Determine the [x, y] coordinate at the center of the cell enclosing the given text.  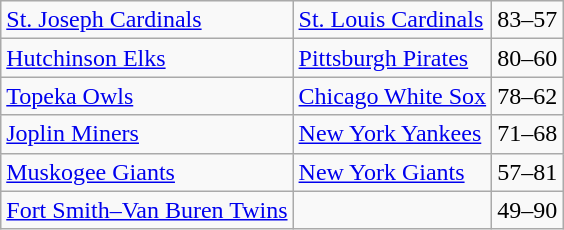
St. Louis Cardinals [392, 20]
78–62 [528, 96]
Topeka Owls [147, 96]
Joplin Miners [147, 134]
Muskogee Giants [147, 172]
St. Joseph Cardinals [147, 20]
Hutchinson Elks [147, 58]
80–60 [528, 58]
57–81 [528, 172]
49–90 [528, 210]
Fort Smith–Van Buren Twins [147, 210]
Pittsburgh Pirates [392, 58]
New York Giants [392, 172]
83–57 [528, 20]
Chicago White Sox [392, 96]
New York Yankees [392, 134]
71–68 [528, 134]
